Find where the given text appears and provide that cell's center as [x, y] coordinate. 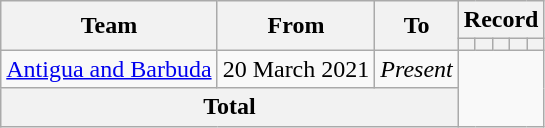
Record [501, 20]
Present [416, 69]
Team [109, 26]
20 March 2021 [296, 69]
Antigua and Barbuda [109, 69]
From [296, 26]
To [416, 26]
Total [230, 107]
